Return [X, Y] of the center of cell containing provided text 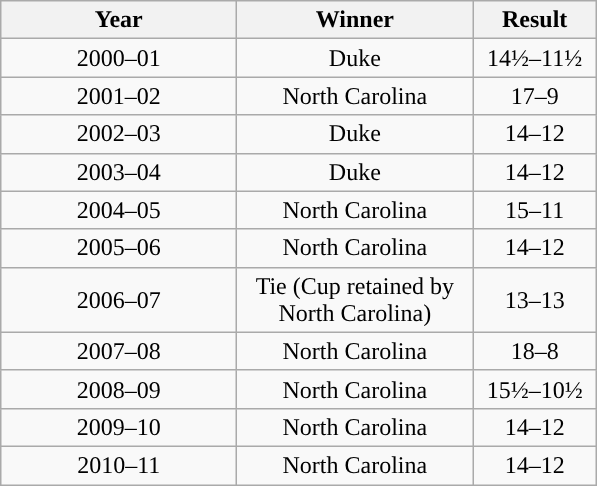
2000–01 [119, 58]
2003–04 [119, 172]
15–11 [535, 210]
2004–05 [119, 210]
2010–11 [119, 465]
2002–03 [119, 134]
14½–11½ [535, 58]
Winner [355, 20]
Year [119, 20]
2001–02 [119, 96]
15½–10½ [535, 389]
13–13 [535, 300]
18–8 [535, 351]
2007–08 [119, 351]
2005–06 [119, 248]
Result [535, 20]
17–9 [535, 96]
Tie (Cup retained by North Carolina) [355, 300]
2008–09 [119, 389]
2009–10 [119, 427]
2006–07 [119, 300]
